Determine the (x, y) coordinate at the center of the cell enclosing the given text.  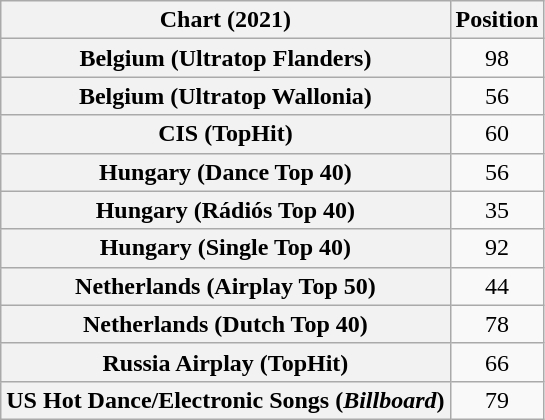
CIS (TopHit) (226, 134)
60 (497, 134)
Chart (2021) (226, 20)
Belgium (Ultratop Flanders) (226, 58)
Hungary (Dance Top 40) (226, 172)
Belgium (Ultratop Wallonia) (226, 96)
Position (497, 20)
US Hot Dance/Electronic Songs (Billboard) (226, 400)
Netherlands (Airplay Top 50) (226, 286)
Hungary (Single Top 40) (226, 248)
79 (497, 400)
78 (497, 324)
Russia Airplay (TopHit) (226, 362)
35 (497, 210)
Hungary (Rádiós Top 40) (226, 210)
Netherlands (Dutch Top 40) (226, 324)
98 (497, 58)
66 (497, 362)
92 (497, 248)
44 (497, 286)
